Pinpoint the cell where the given text exists, returning its (X, Y) midpoint coordinate. 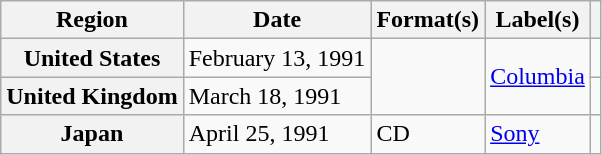
Japan (92, 134)
April 25, 1991 (277, 134)
Date (277, 20)
Region (92, 20)
United States (92, 58)
March 18, 1991 (277, 96)
February 13, 1991 (277, 58)
Columbia (538, 77)
Format(s) (428, 20)
United Kingdom (92, 96)
Sony (538, 134)
Label(s) (538, 20)
CD (428, 134)
